For the text-containing cell, return its midpoint in (X, Y) coordinate format. 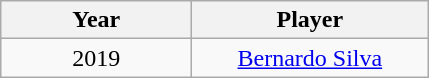
Player (310, 20)
Year (96, 20)
Bernardo Silva (310, 58)
2019 (96, 58)
